From the cell containing the given text, extract its center point as (x, y) coordinate. 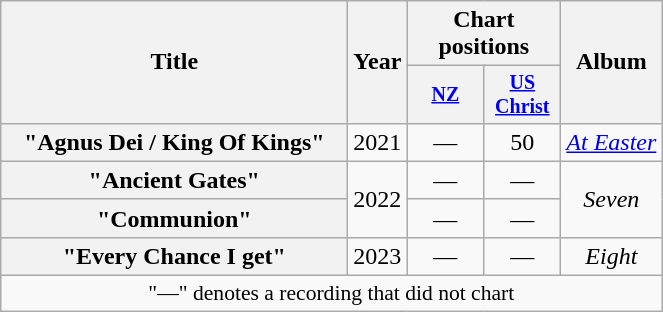
At Easter (612, 142)
"Communion" (174, 218)
2021 (378, 142)
2022 (378, 199)
Chart positions (484, 34)
2023 (378, 256)
50 (522, 142)
Title (174, 62)
Seven (612, 199)
"—" denotes a recording that did not chart (332, 294)
NZ (446, 94)
Album (612, 62)
Year (378, 62)
Eight (612, 256)
"Agnus Dei / King Of Kings" (174, 142)
"Ancient Gates" (174, 180)
USChrist (522, 94)
"Every Chance I get" (174, 256)
